Search for the cell housing the specified text and yield its (X, Y) center coordinate. 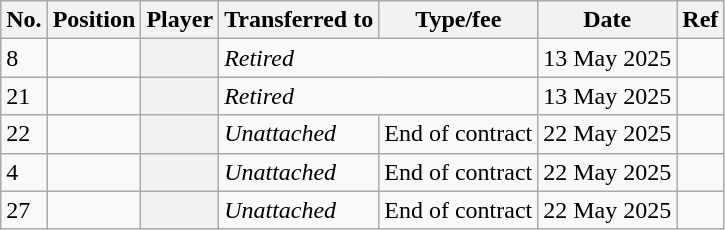
No. (24, 20)
4 (24, 172)
8 (24, 58)
Position (94, 20)
Type/fee (458, 20)
Player (180, 20)
22 (24, 134)
Transferred to (299, 20)
21 (24, 96)
Date (608, 20)
Ref (700, 20)
27 (24, 210)
